Determine the (x, y) coordinate at the center of the cell enclosing the given text.  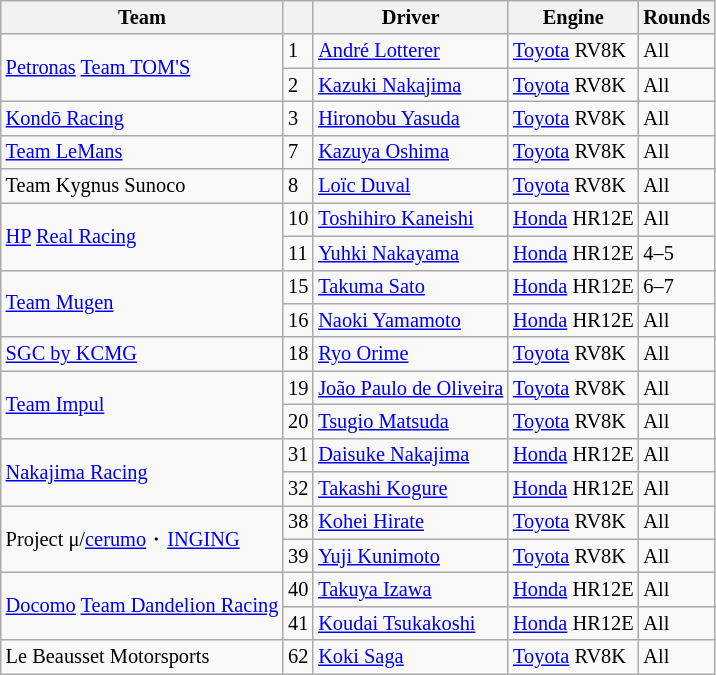
Naoki Yamamoto (410, 320)
40 (298, 589)
Le Beausset Motorsports (142, 657)
Team LeMans (142, 152)
Hironobu Yasuda (410, 118)
Team (142, 17)
6–7 (676, 287)
João Paulo de Oliveira (410, 388)
10 (298, 219)
39 (298, 556)
Takashi Kogure (410, 489)
Takuma Sato (410, 287)
19 (298, 388)
7 (298, 152)
1 (298, 51)
Rounds (676, 17)
Ryo Orime (410, 354)
16 (298, 320)
André Lotterer (410, 51)
Koudai Tsukakoshi (410, 623)
Kondō Racing (142, 118)
2 (298, 85)
20 (298, 421)
Project μ/cerumo・INGING (142, 538)
Kohei Hirate (410, 522)
41 (298, 623)
Team Mugen (142, 304)
Kazuki Nakajima (410, 85)
4–5 (676, 253)
Koki Saga (410, 657)
Daisuke Nakajima (410, 455)
18 (298, 354)
SGC by KCMG (142, 354)
62 (298, 657)
Takuya Izawa (410, 589)
Tsugio Matsuda (410, 421)
Petronas Team TOM'S (142, 68)
Yuji Kunimoto (410, 556)
3 (298, 118)
15 (298, 287)
Kazuya Oshima (410, 152)
11 (298, 253)
8 (298, 186)
31 (298, 455)
HP Real Racing (142, 236)
Team Kygnus Sunoco (142, 186)
Toshihiro Kaneishi (410, 219)
Engine (573, 17)
Loïc Duval (410, 186)
Driver (410, 17)
38 (298, 522)
Docomo Team Dandelion Racing (142, 606)
Nakajima Racing (142, 472)
Team Impul (142, 404)
Yuhki Nakayama (410, 253)
32 (298, 489)
